Search for the cell housing the specified text and yield its [x, y] center coordinate. 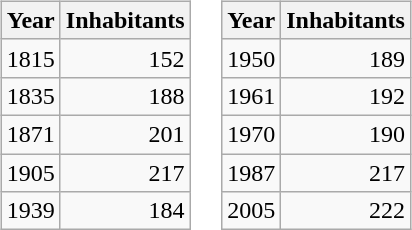
1815 [30, 58]
222 [346, 211]
190 [346, 134]
188 [125, 96]
189 [346, 58]
1970 [252, 134]
201 [125, 134]
152 [125, 58]
184 [125, 211]
1835 [30, 96]
1950 [252, 58]
1961 [252, 96]
1939 [30, 211]
1871 [30, 134]
1987 [252, 173]
192 [346, 96]
2005 [252, 211]
1905 [30, 173]
